Extract the [X, Y] coordinate from the center of the cell holding the provided text.  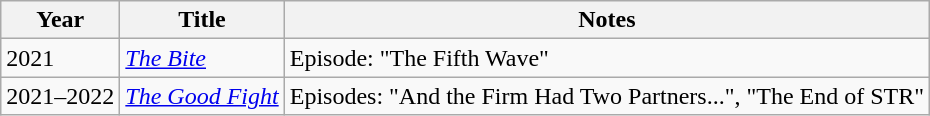
2021 [60, 58]
The Bite [202, 58]
Year [60, 20]
Title [202, 20]
Episodes: "And the Firm Had Two Partners...", "The End of STR" [606, 96]
The Good Fight [202, 96]
Episode: "The Fifth Wave" [606, 58]
2021–2022 [60, 96]
Notes [606, 20]
